Pinpoint the cell where the given text exists, returning its (X, Y) midpoint coordinate. 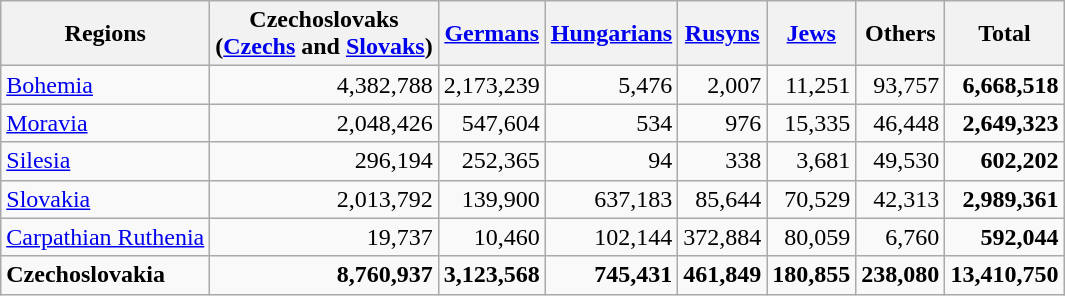
296,194 (324, 161)
2,007 (722, 85)
Regions (106, 34)
745,431 (611, 275)
Hungarians (611, 34)
85,644 (722, 199)
139,900 (492, 199)
4,382,788 (324, 85)
461,849 (722, 275)
49,530 (900, 161)
10,460 (492, 237)
42,313 (900, 199)
3,681 (812, 161)
2,989,361 (1004, 199)
Moravia (106, 123)
6,668,518 (1004, 85)
80,059 (812, 237)
338 (722, 161)
547,604 (492, 123)
6,760 (900, 237)
3,123,568 (492, 275)
15,335 (812, 123)
252,365 (492, 161)
2,048,426 (324, 123)
8,760,937 (324, 275)
5,476 (611, 85)
Slovakia (106, 199)
93,757 (900, 85)
Czechoslovakia (106, 275)
602,202 (1004, 161)
Rusyns (722, 34)
637,183 (611, 199)
19,737 (324, 237)
592,044 (1004, 237)
976 (722, 123)
Carpathian Ruthenia (106, 237)
Bohemia (106, 85)
70,529 (812, 199)
Germans (492, 34)
238,080 (900, 275)
372,884 (722, 237)
94 (611, 161)
180,855 (812, 275)
46,448 (900, 123)
Jews (812, 34)
Czechoslovaks(Czechs and Slovaks) (324, 34)
2,649,323 (1004, 123)
Silesia (106, 161)
11,251 (812, 85)
2,173,239 (492, 85)
534 (611, 123)
2,013,792 (324, 199)
Total (1004, 34)
13,410,750 (1004, 275)
102,144 (611, 237)
Others (900, 34)
